Extract the (x, y) coordinate from the center of the cell holding the provided text.  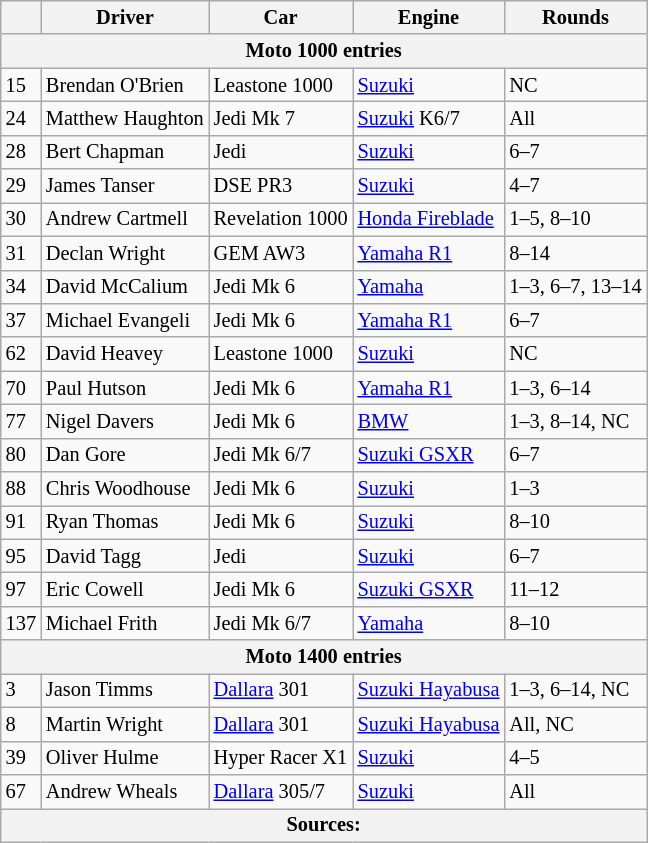
Dan Gore (125, 455)
77 (21, 421)
1–5, 8–10 (575, 219)
29 (21, 186)
24 (21, 118)
GEM AW3 (281, 253)
39 (21, 758)
80 (21, 455)
James Tanser (125, 186)
Oliver Hulme (125, 758)
Eric Cowell (125, 589)
31 (21, 253)
30 (21, 219)
Jedi Mk 7 (281, 118)
Engine (429, 17)
67 (21, 791)
Martin Wright (125, 724)
Moto 1400 entries (324, 657)
Paul Hutson (125, 388)
All, NC (575, 724)
Nigel Davers (125, 421)
1–3, 8–14, NC (575, 421)
Dallara 305/7 (281, 791)
8 (21, 724)
137 (21, 623)
4–5 (575, 758)
88 (21, 489)
David Tagg (125, 556)
Honda Fireblade (429, 219)
95 (21, 556)
4–7 (575, 186)
8–14 (575, 253)
28 (21, 152)
Chris Woodhouse (125, 489)
Andrew Wheals (125, 791)
1–3, 6–7, 13–14 (575, 287)
Declan Wright (125, 253)
BMW (429, 421)
11–12 (575, 589)
DSE PR3 (281, 186)
70 (21, 388)
3 (21, 690)
Michael Frith (125, 623)
Moto 1000 entries (324, 51)
Sources: (324, 825)
97 (21, 589)
Revelation 1000 (281, 219)
91 (21, 522)
Michael Evangeli (125, 320)
1–3, 6–14 (575, 388)
Car (281, 17)
15 (21, 85)
Driver (125, 17)
David McCalium (125, 287)
Andrew Cartmell (125, 219)
1–3, 6–14, NC (575, 690)
Suzuki K6/7 (429, 118)
Bert Chapman (125, 152)
1–3 (575, 489)
Matthew Haughton (125, 118)
34 (21, 287)
Ryan Thomas (125, 522)
Jason Timms (125, 690)
37 (21, 320)
Rounds (575, 17)
David Heavey (125, 354)
62 (21, 354)
Hyper Racer X1 (281, 758)
Brendan O'Brien (125, 85)
